Find where the given text appears and provide that cell's center as (x, y) coordinate. 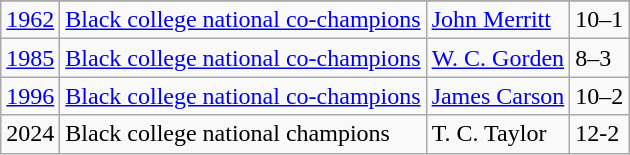
1985 (30, 58)
2024 (30, 134)
T. C. Taylor (498, 134)
12-2 (600, 134)
John Merritt (498, 20)
James Carson (498, 96)
8–3 (600, 58)
1962 (30, 20)
10–2 (600, 96)
Black college national champions (243, 134)
10–1 (600, 20)
W. C. Gorden (498, 58)
1996 (30, 96)
